Capture the cell that displays the provided text and extract its [x, y] central coordinate. 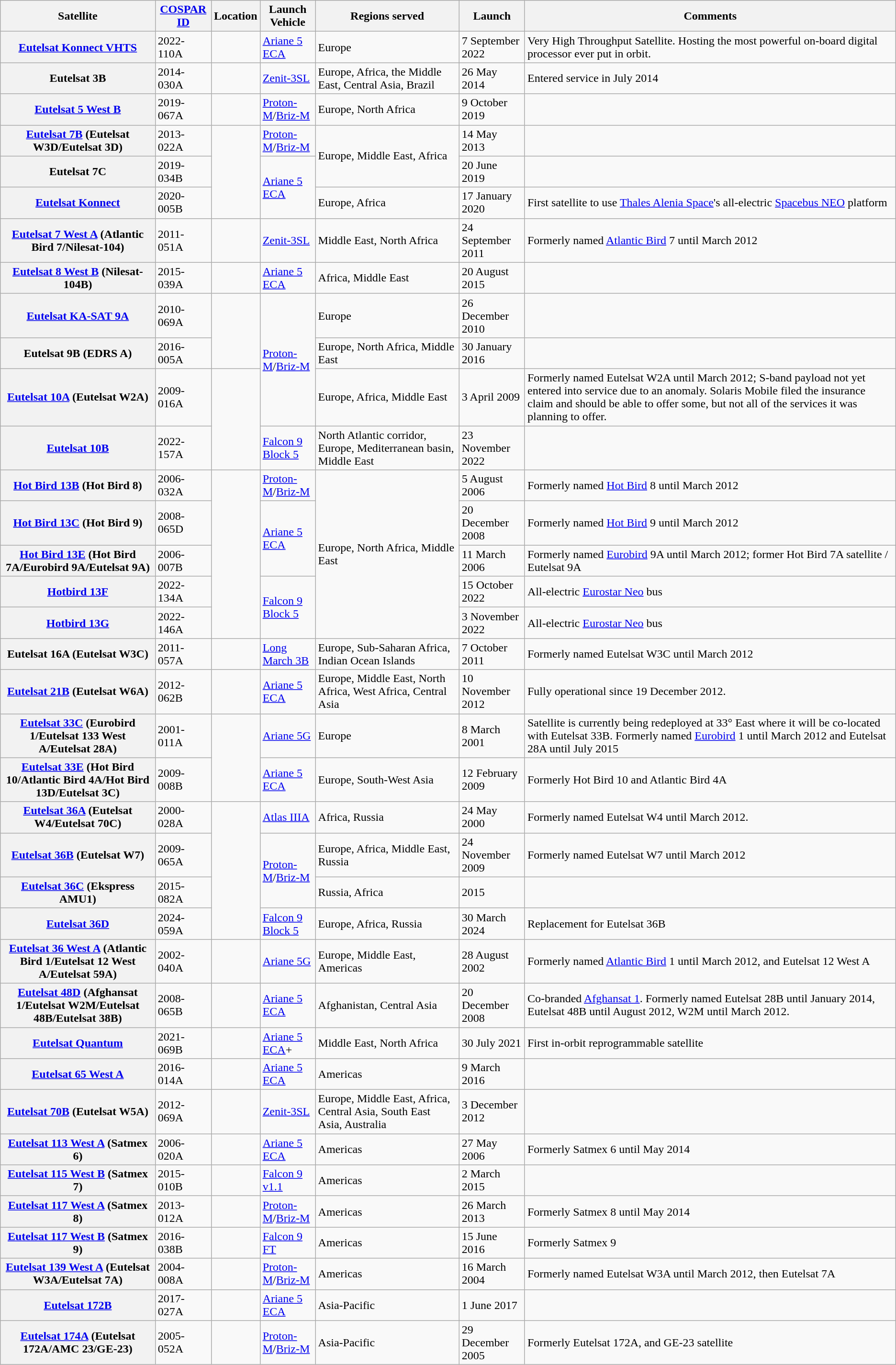
2017-027A [183, 1305]
Location [235, 16]
Eutelsat Konnect VHTS [78, 47]
2004-008A [183, 1274]
Atlas IIIA [288, 817]
2024-059A [183, 924]
Hotbird 13F [78, 592]
15 October 2022 [492, 592]
Eutelsat 33E (Hot Bird 10/Atlantic Bird 4A/Hot Bird 13D/Eutelsat 3C) [78, 780]
2009-065A [183, 855]
Eutelsat 117 West A (Satmex 8) [78, 1212]
Eutelsat 115 West B (Satmex 7) [78, 1180]
2015-082A [183, 892]
North Atlantic corridor, Europe, Mediterranean basin, Middle East [387, 448]
Formerly Satmex 9 [710, 1242]
Eutelsat 16A (Eutelsat W3C) [78, 654]
Eutelsat 36B (Eutelsat W7) [78, 855]
Europe, Middle East, Africa [387, 156]
Regions served [387, 16]
2 March 2015 [492, 1180]
Replacement for Eutelsat 36B [710, 924]
2016-014A [183, 1074]
3 April 2009 [492, 397]
Formerly named Eutelsat W7 until March 2012 [710, 855]
2009-008B [183, 780]
Europe, North Africa [387, 109]
Eutelsat 10A (Eutelsat W2A) [78, 397]
5 August 2006 [492, 485]
First in-orbit reprogrammable satellite [710, 1042]
2006-007B [183, 561]
2012-069A [183, 1112]
3 December 2012 [492, 1112]
7 October 2011 [492, 654]
2000-028A [183, 817]
2016-038B [183, 1242]
20 August 2015 [492, 278]
10 November 2012 [492, 692]
Eutelsat 7 West A (Atlantic Bird 7/Nilesat-104) [78, 240]
Hotbird 13G [78, 623]
9 March 2016 [492, 1074]
Hot Bird 13C (Hot Bird 9) [78, 523]
8 March 2001 [492, 736]
Russia, Africa [387, 892]
2012-062B [183, 692]
2019-034B [183, 171]
2005-052A [183, 1343]
Eutelsat 7B (Eutelsat W3D/Eutelsat 3D) [78, 141]
Formerly named Eutelsat W4 until March 2012. [710, 817]
29 December 2005 [492, 1343]
30 January 2016 [492, 353]
Europe, Africa, the Middle East, Central Asia, Brazil [387, 78]
Formerly named Atlantic Bird 7 until March 2012 [710, 240]
Ariane 5 ECA+ [288, 1042]
2001-011A [183, 736]
27 May 2006 [492, 1150]
Eutelsat 3B [78, 78]
Europe, Africa, Russia [387, 924]
Eutelsat 36A (Eutelsat W4/Eutelsat 70C) [78, 817]
Europe, Africa [387, 203]
Europe, Middle East, North Africa, West Africa, Central Asia [387, 692]
2006-020A [183, 1150]
Falcon 9 FT [288, 1242]
23 November 2022 [492, 448]
COSPAR ID [183, 16]
Eutelsat 70B (Eutelsat W5A) [78, 1112]
Eutelsat 36C (Ekspress AMU1) [78, 892]
9 October 2019 [492, 109]
2008-065B [183, 1005]
Formerly named Atlantic Bird 1 until March 2012, and Eutelsat 12 West A [710, 961]
Comments [710, 16]
26 May 2014 [492, 78]
20 June 2019 [492, 171]
Eutelsat 172B [78, 1305]
Europe, Middle East, Africa, Central Asia, South East Asia, Australia [387, 1112]
28 August 2002 [492, 961]
Formerly Hot Bird 10 and Atlantic Bird 4A [710, 780]
2011-051A [183, 240]
Launch Vehicle [288, 16]
2013-022A [183, 141]
16 March 2004 [492, 1274]
24 September 2011 [492, 240]
3 November 2022 [492, 623]
2011-057A [183, 654]
2006-032A [183, 485]
2022-110A [183, 47]
Africa, Middle East [387, 278]
7 September 2022 [492, 47]
Eutelsat 48D (Afghansat 1/Eutelsat W2M/Eutelsat 48B/Eutelsat 38B) [78, 1005]
Eutelsat 36 West A (Atlantic Bird 1/Eutelsat 12 West A/Eutelsat 59A) [78, 961]
12 February 2009 [492, 780]
26 March 2013 [492, 1212]
Eutelsat 117 West B (Satmex 9) [78, 1242]
Formerly named Eutelsat W3C until March 2012 [710, 654]
Eutelsat 8 West B (Nilesat-104B) [78, 278]
Launch [492, 16]
Formerly named Hot Bird 8 until March 2012 [710, 485]
Eutelsat 21B (Eutelsat W6A) [78, 692]
30 March 2024 [492, 924]
1 June 2017 [492, 1305]
Formerly Satmex 8 until May 2014 [710, 1212]
Eutelsat 5 West B [78, 109]
Europe, Africa, Middle East [387, 397]
Eutelsat 10B [78, 448]
Eutelsat 113 West A (Satmex 6) [78, 1150]
Eutelsat 174A (Eutelsat 172A/AMC 23/GE-23) [78, 1343]
2013-012A [183, 1212]
Satellite [78, 16]
14 May 2013 [492, 141]
2009-016A [183, 397]
Afghanistan, Central Asia [387, 1005]
2022-157A [183, 448]
Hot Bird 13B (Hot Bird 8) [78, 485]
2022-146A [183, 623]
Eutelsat 9B (EDRS A) [78, 353]
2021-069B [183, 1042]
2010-069A [183, 315]
Eutelsat 33C (Eurobird 1/Eutelsat 133 West A/Eutelsat 28A) [78, 736]
Very High Throughput Satellite. Hosting the most powerful on-board digital processor ever put in orbit. [710, 47]
Formerly named Hot Bird 9 until March 2012 [710, 523]
24 November 2009 [492, 855]
Europe, Africa, Middle East, Russia [387, 855]
26 December 2010 [492, 315]
Fully operational since 19 December 2012. [710, 692]
Formerly Eutelsat 172A, and GE-23 satellite [710, 1343]
2015 [492, 892]
Long March 3B [288, 654]
Formerly Satmex 6 until May 2014 [710, 1150]
2015-039A [183, 278]
2022-134A [183, 592]
2020-005B [183, 203]
Europe, South-West Asia [387, 780]
Formerly named Eutelsat W3A until March 2012, then Eutelsat 7A [710, 1274]
2008-065D [183, 523]
Eutelsat Konnect [78, 203]
Hot Bird 13E (Hot Bird 7A/Eurobird 9A/Eutelsat 9A) [78, 561]
Europe, Middle East, Americas [387, 961]
Entered service in July 2014 [710, 78]
Falcon 9 v1.1 [288, 1180]
30 July 2021 [492, 1042]
Co-branded Afghansat 1. Formerly named Eutelsat 28B until January 2014, Eutelsat 48B until August 2012, W2M until March 2012. [710, 1005]
Eutelsat 65 West A [78, 1074]
Europe, Sub-Saharan Africa, Indian Ocean Islands [387, 654]
Eutelsat KA-SAT 9A [78, 315]
15 June 2016 [492, 1242]
Eutelsat 139 West A (Eutelsat W3A/Eutelsat 7A) [78, 1274]
Africa, Russia [387, 817]
17 January 2020 [492, 203]
Formerly named Eurobird 9A until March 2012; former Hot Bird 7A satellite / Eutelsat 9A [710, 561]
2019-067A [183, 109]
2002-040A [183, 961]
Eutelsat 36D [78, 924]
Eutelsat Quantum [78, 1042]
2016-005A [183, 353]
24 May 2000 [492, 817]
Eutelsat 7C [78, 171]
2015-010B [183, 1180]
2014-030A [183, 78]
First satellite to use Thales Alenia Space's all-electric Spacebus NEO platform [710, 203]
11 March 2006 [492, 561]
